Extract the (X, Y) coordinate from the center of the cell holding the provided text.  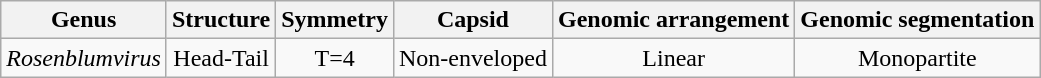
Linear (673, 58)
T=4 (335, 58)
Genomic arrangement (673, 20)
Symmetry (335, 20)
Capsid (472, 20)
Structure (220, 20)
Head-Tail (220, 58)
Non-enveloped (472, 58)
Genomic segmentation (918, 20)
Monopartite (918, 58)
Rosenblumvirus (84, 58)
Genus (84, 20)
